Find where the given text appears and provide that cell's center as [X, Y] coordinate. 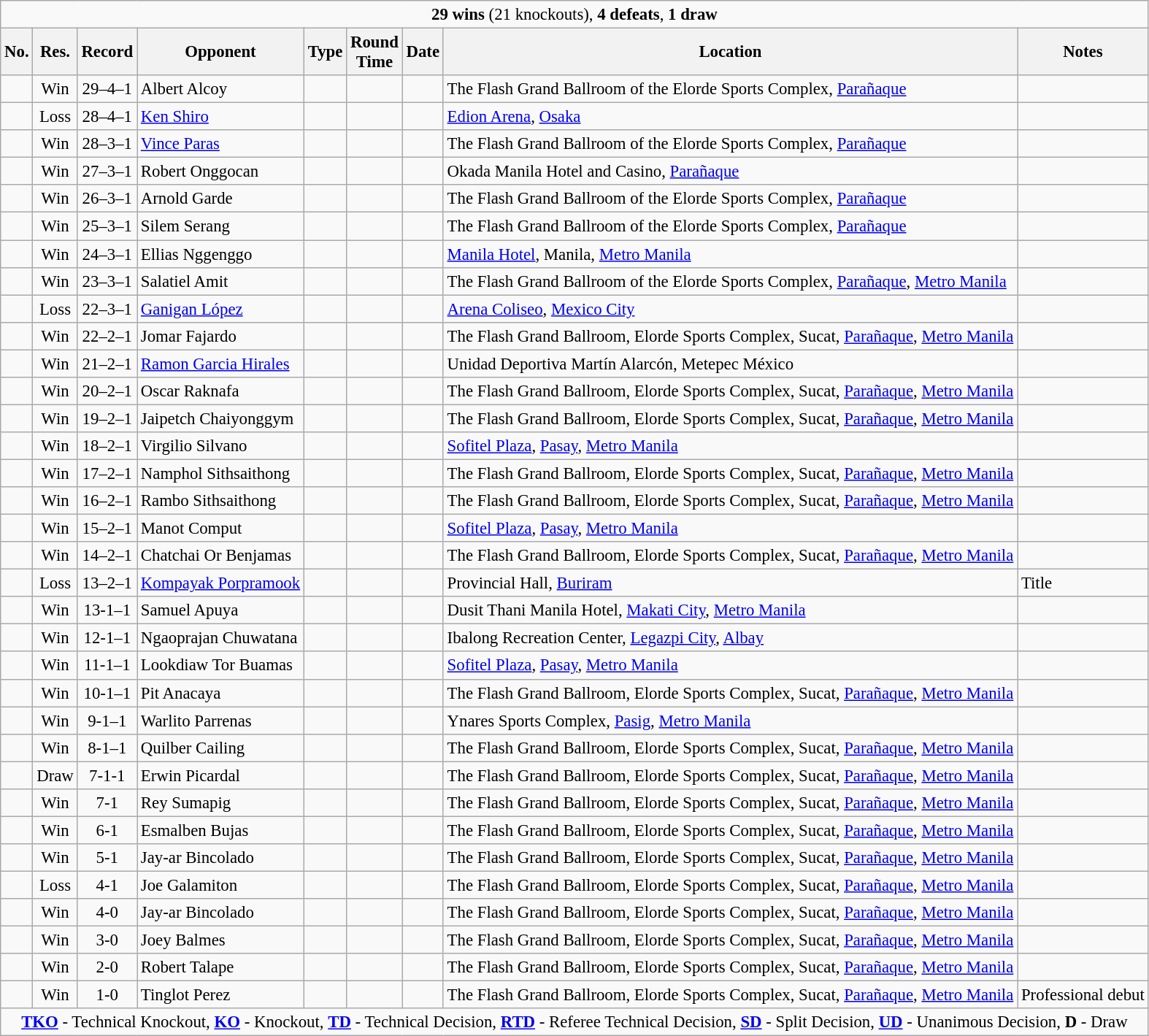
Ngaoprajan Chuwatana [220, 638]
27–3–1 [107, 172]
Virgilio Silvano [220, 446]
Chatchai Or Benjamas [220, 556]
Arnold Garde [220, 199]
Kompayak Porpramook [220, 583]
1-0 [107, 995]
Manot Comput [220, 529]
28–3–1 [107, 144]
Pit Anacaya [220, 693]
Rey Sumapig [220, 803]
Opponent [220, 53]
Edion Arena, Osaka [730, 117]
Notes [1083, 53]
Samuel Apuya [220, 610]
8-1–1 [107, 748]
Ibalong Recreation Center, Legazpi City, Albay [730, 638]
4-0 [107, 913]
13–2–1 [107, 583]
Tinglot Perez [220, 995]
RoundTime [374, 53]
Ellias Nggenggo [220, 254]
2-0 [107, 967]
Okada Manila Hotel and Casino, Parañaque [730, 172]
Type [325, 53]
7-1 [107, 803]
Erwin Picardal [220, 775]
Draw [55, 775]
28–4–1 [107, 117]
Lookdiaw Tor Buamas [220, 666]
13-1–1 [107, 610]
24–3–1 [107, 254]
7-1-1 [107, 775]
25–3–1 [107, 226]
Manila Hotel, Manila, Metro Manila [730, 254]
No. [17, 53]
3-0 [107, 940]
10-1–1 [107, 693]
Warlito Parrenas [220, 721]
Salatiel Amit [220, 281]
17–2–1 [107, 473]
Location [730, 53]
Joey Balmes [220, 940]
12-1–1 [107, 638]
15–2–1 [107, 529]
6-1 [107, 830]
22–2–1 [107, 336]
Provincial Hall, Buriram [730, 583]
14–2–1 [107, 556]
26–3–1 [107, 199]
11-1–1 [107, 666]
Professional debut [1083, 995]
20–2–1 [107, 391]
16–2–1 [107, 501]
19–2–1 [107, 418]
Robert Onggocan [220, 172]
29 wins (21 knockouts), 4 defeats, 1 draw [574, 15]
Ganigan López [220, 309]
9-1–1 [107, 721]
Namphol Sithsaithong [220, 473]
5-1 [107, 858]
Jomar Fajardo [220, 336]
22–3–1 [107, 309]
Record [107, 53]
Vince Paras [220, 144]
Dusit Thani Manila Hotel, Makati City, Metro Manila [730, 610]
Title [1083, 583]
Albert Alcoy [220, 89]
Oscar Raknafa [220, 391]
Unidad Deportiva Martín Alarcón, Metepec México [730, 364]
Arena Coliseo, Mexico City [730, 309]
29–4–1 [107, 89]
Ken Shiro [220, 117]
Silem Serang [220, 226]
23–3–1 [107, 281]
Date [423, 53]
The Flash Grand Ballroom of the Elorde Sports Complex, Parañaque, Metro Manila [730, 281]
Res. [55, 53]
Joe Galamiton [220, 885]
4-1 [107, 885]
Ynares Sports Complex, Pasig, Metro Manila [730, 721]
Quilber Cailing [220, 748]
Esmalben Bujas [220, 830]
Robert Talape [220, 967]
Rambo Sithsaithong [220, 501]
18–2–1 [107, 446]
Ramon Garcia Hirales [220, 364]
Jaipetch Chaiyonggym [220, 418]
21–2–1 [107, 364]
